Capture the cell that displays the provided text and extract its (X, Y) central coordinate. 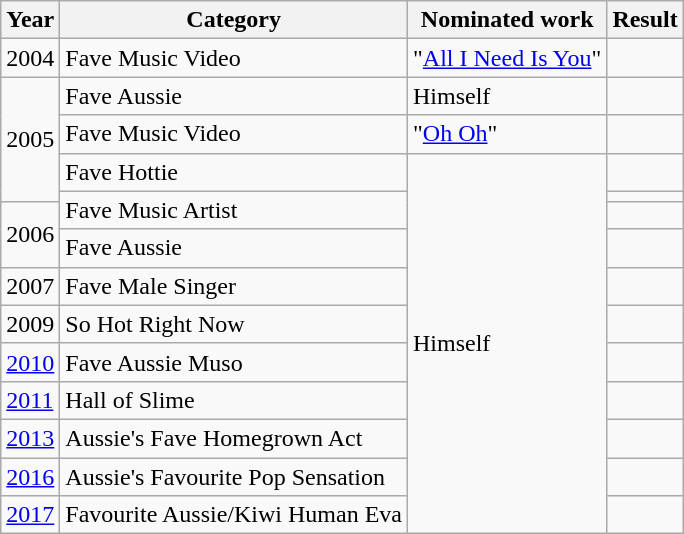
Fave Male Singer (234, 286)
2007 (30, 286)
2011 (30, 400)
"All I Need Is You" (508, 58)
Year (30, 20)
Category (234, 20)
Nominated work (508, 20)
Fave Music Artist (234, 210)
2017 (30, 515)
2013 (30, 438)
2009 (30, 324)
Hall of Slime (234, 400)
Fave Aussie Muso (234, 362)
Aussie's Favourite Pop Sensation (234, 477)
So Hot Right Now (234, 324)
Result (645, 20)
2010 (30, 362)
Fave Hottie (234, 172)
2016 (30, 477)
Aussie's Fave Homegrown Act (234, 438)
"Oh Oh" (508, 134)
Favourite Aussie/Kiwi Human Eva (234, 515)
2006 (30, 234)
2005 (30, 140)
2004 (30, 58)
